Determine the [x, y] coordinate at the center of the cell enclosing the given text.  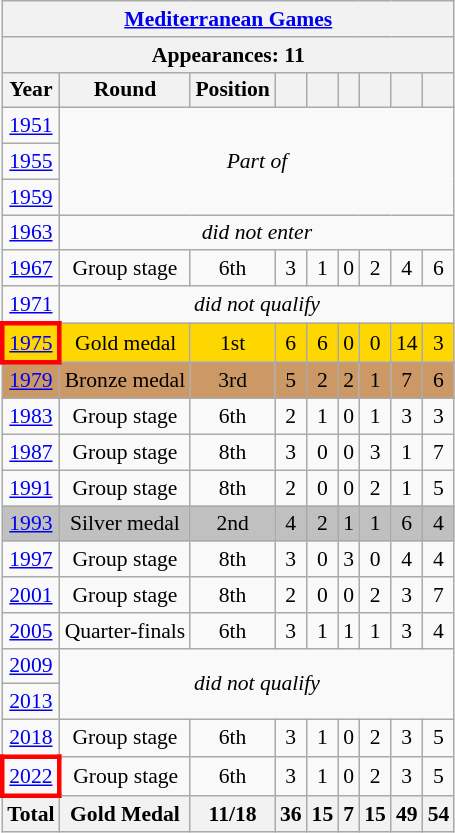
1967 [30, 269]
1975 [30, 342]
2013 [30, 702]
Quarter-finals [126, 631]
Silver medal [126, 524]
1983 [30, 417]
Position [232, 90]
2005 [30, 631]
11/18 [232, 814]
1963 [30, 233]
Gold medal [126, 342]
1987 [30, 453]
1991 [30, 488]
Appearances: 11 [228, 55]
2009 [30, 666]
2001 [30, 595]
1971 [30, 304]
36 [291, 814]
Year [30, 90]
1979 [30, 380]
Round [126, 90]
Gold Medal [126, 814]
14 [407, 342]
2nd [232, 524]
Mediterranean Games [228, 19]
1st [232, 342]
did not enter [258, 233]
1955 [30, 162]
1993 [30, 524]
2022 [30, 776]
Bronze medal [126, 380]
54 [439, 814]
49 [407, 814]
1959 [30, 197]
Total [30, 814]
Part of [258, 162]
1951 [30, 126]
1997 [30, 560]
3rd [232, 380]
2018 [30, 738]
